Capture the cell that displays the provided text and extract its (X, Y) central coordinate. 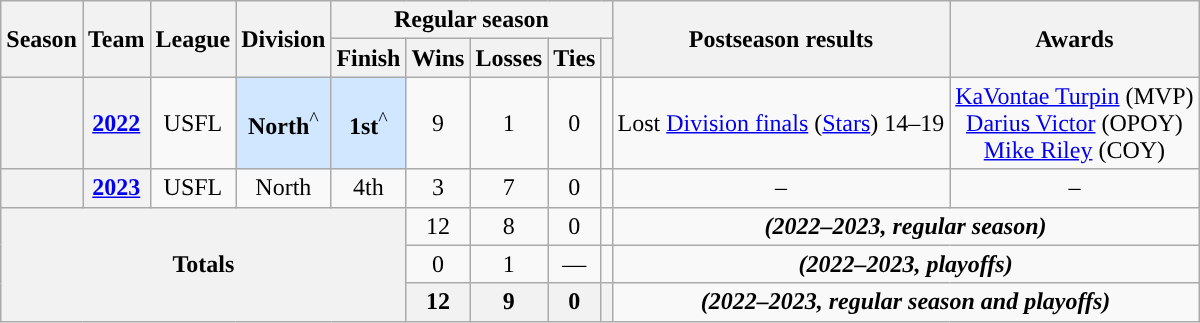
Totals (204, 264)
League (193, 39)
2023 (116, 188)
4th (368, 188)
Team (116, 39)
(2022–2023, regular season) (906, 226)
Ties (574, 58)
Season (42, 39)
3 (438, 188)
(2022–2023, playoffs) (906, 264)
Losses (509, 58)
Division (284, 39)
7 (509, 188)
Awards (1074, 39)
1st^ (368, 123)
Wins (438, 58)
2022 (116, 123)
Postseason results (781, 39)
(2022–2023, regular season and playoffs) (906, 302)
Regular season (472, 20)
KaVontae Turpin (MVP)Darius Victor (OPOY)Mike Riley (COY) (1074, 123)
Lost Division finals (Stars) 14–19 (781, 123)
8 (509, 226)
Finish (368, 58)
North^ (284, 123)
— (574, 264)
North (284, 188)
